Scan for the cell matching the given text and deliver its [X, Y] coordinate at center. 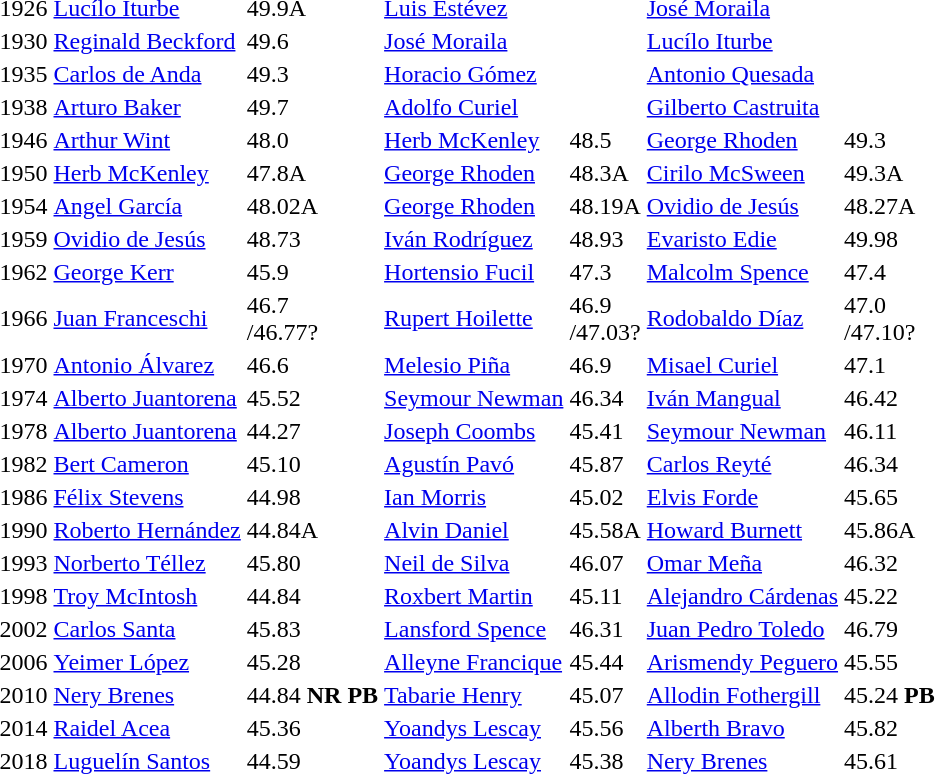
45.11 [605, 596]
46.6 [312, 365]
46.7/46.77? [312, 318]
47.8A [312, 173]
Evaristo Edie [742, 239]
Roberto Hernández [147, 530]
Angel García [147, 206]
48.93 [605, 239]
45.10 [312, 464]
45.80 [312, 563]
45.02 [605, 497]
48.02A [312, 206]
Nery Brenes [147, 695]
Carlos Santa [147, 629]
48.19A [605, 206]
44.98 [312, 497]
46.34 [605, 398]
Carlos Reyté [742, 464]
Carlos de Anda [147, 74]
Malcolm Spence [742, 272]
47.3 [605, 272]
Juan Franceschi [147, 318]
Reginald Beckford [147, 41]
Alvin Daniel [474, 530]
48.3A [605, 173]
Alejandro Cárdenas [742, 596]
Adolfo Curiel [474, 107]
Antonio Álvarez [147, 365]
46.07 [605, 563]
46.9 [605, 365]
Ian Morris [474, 497]
Roxbert Martin [474, 596]
49.3 [312, 74]
45.28 [312, 662]
46.31 [605, 629]
Alleyne Francique [474, 662]
45.44 [605, 662]
44.27 [312, 431]
45.41 [605, 431]
Iván Rodríguez [474, 239]
George Kerr [147, 272]
Rodobaldo Díaz [742, 318]
Gilberto Castruita [742, 107]
45.36 [312, 728]
Agustín Pavó [474, 464]
Allodin Fothergill [742, 695]
45.56 [605, 728]
Horacio Gómez [474, 74]
49.7 [312, 107]
Cirilo McSween [742, 173]
Antonio Quesada [742, 74]
Troy McIntosh [147, 596]
Howard Burnett [742, 530]
Félix Stevens [147, 497]
Bert Cameron [147, 464]
Raidel Acea [147, 728]
Lucílo Iturbe [742, 41]
Norberto Téllez [147, 563]
44.84 NR PB [312, 695]
48.73 [312, 239]
46.9/47.03? [605, 318]
Arturo Baker [147, 107]
44.84 [312, 596]
Omar Meña [742, 563]
45.87 [605, 464]
44.84A [312, 530]
Tabarie Henry [474, 695]
Hortensio Fucil [474, 272]
Rupert Hoilette [474, 318]
48.0 [312, 140]
Yeimer López [147, 662]
Juan Pedro Toledo [742, 629]
49.6 [312, 41]
Alberth Bravo [742, 728]
Elvis Forde [742, 497]
45.9 [312, 272]
Melesio Piña [474, 365]
Yoandys Lescay [474, 728]
Arthur Wint [147, 140]
Lansford Spence [474, 629]
Joseph Coombs [474, 431]
45.07 [605, 695]
Neil de Silva [474, 563]
45.83 [312, 629]
Misael Curiel [742, 365]
45.58A [605, 530]
45.52 [312, 398]
José Moraila [474, 41]
Arismendy Peguero [742, 662]
48.5 [605, 140]
Iván Mangual [742, 398]
